Determine the (x, y) coordinate at the center of the cell enclosing the given text.  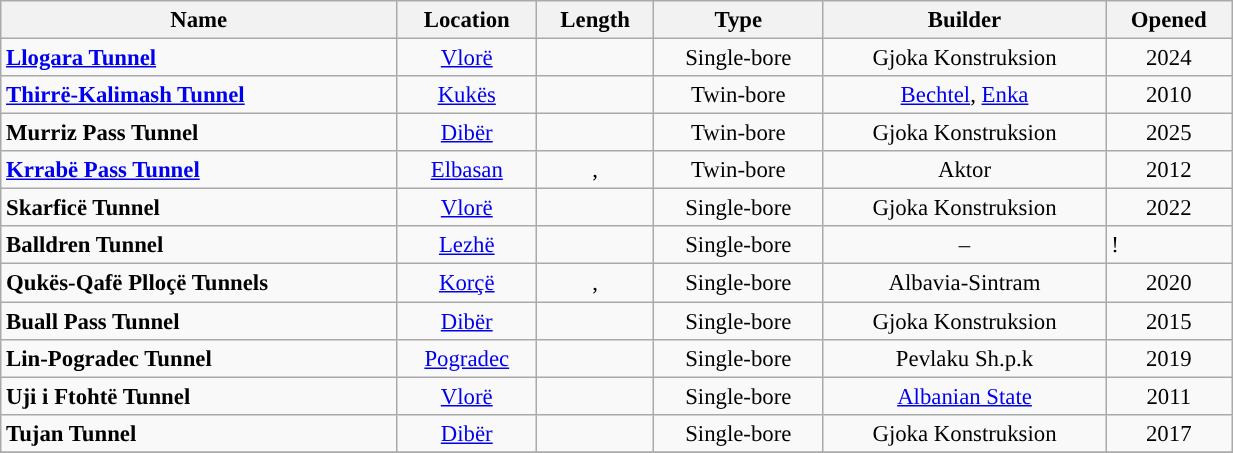
2024 (1169, 58)
Builder (964, 20)
Uji i Ftohtë Tunnel (199, 396)
2010 (1169, 95)
Skarficë Tunnel (199, 208)
Length (595, 20)
Type (738, 20)
Llogara Tunnel (199, 58)
Thirrë-Kalimash Tunnel (199, 95)
Murriz Pass Tunnel (199, 133)
Opened (1169, 20)
2025 (1169, 133)
Aktor (964, 170)
Albavia-Sintram (964, 283)
Lezhë (467, 245)
2019 (1169, 358)
Location (467, 20)
Balldren Tunnel (199, 245)
2012 (1169, 170)
Krrabë Pass Tunnel (199, 170)
Kukës (467, 95)
2020 (1169, 283)
Buall Pass Tunnel (199, 321)
2022 (1169, 208)
Korçë (467, 283)
Tujan Tunnel (199, 433)
Name (199, 20)
2017 (1169, 433)
2015 (1169, 321)
Pevlaku Sh.p.k (964, 358)
Albanian State (964, 396)
– (964, 245)
! (1169, 245)
Elbasan (467, 170)
Lin-Pogradec Tunnel (199, 358)
Bechtel, Enka (964, 95)
Qukës-Qafë Plloçë Tunnels (199, 283)
Pogradec (467, 358)
2011 (1169, 396)
